Determine the [x, y] coordinate at the center of the cell enclosing the given text.  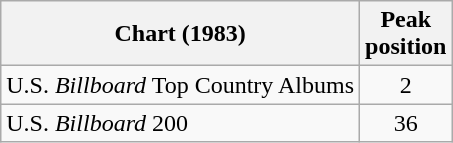
U.S. Billboard Top Country Albums [180, 85]
2 [406, 85]
Chart (1983) [180, 34]
36 [406, 123]
U.S. Billboard 200 [180, 123]
Peakposition [406, 34]
